Search for the cell housing the specified text and yield its [X, Y] center coordinate. 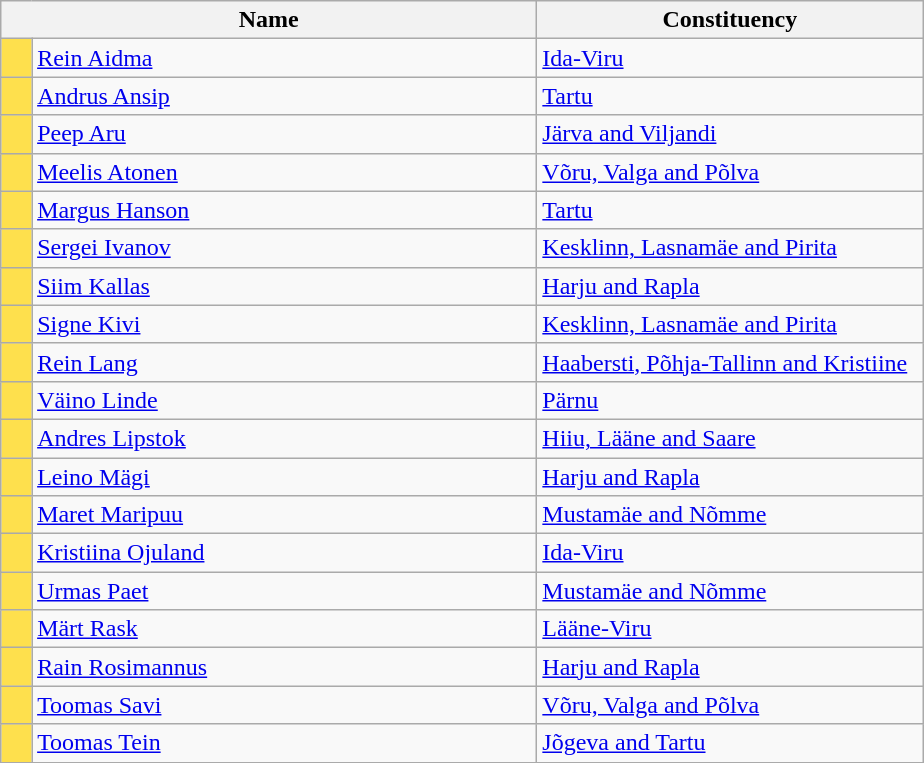
Meelis Atonen [284, 172]
Signe Kivi [284, 324]
Rein Aidma [284, 58]
Pärnu [730, 400]
Name [269, 20]
Hiiu, Lääne and Saare [730, 438]
Sergei Ivanov [284, 248]
Rein Lang [284, 362]
Andrus Ansip [284, 96]
Urmas Paet [284, 591]
Siim Kallas [284, 286]
Märt Rask [284, 629]
Maret Maripuu [284, 515]
Leino Mägi [284, 477]
Constituency [730, 20]
Järva and Viljandi [730, 134]
Peep Aru [284, 134]
Andres Lipstok [284, 438]
Lääne-Viru [730, 629]
Toomas Tein [284, 743]
Margus Hanson [284, 210]
Väino Linde [284, 400]
Haabersti, Põhja-Tallinn and Kristiine [730, 362]
Kristiina Ojuland [284, 553]
Toomas Savi [284, 705]
Rain Rosimannus [284, 667]
Jõgeva and Tartu [730, 743]
